Search for the cell housing the specified text and yield its [x, y] center coordinate. 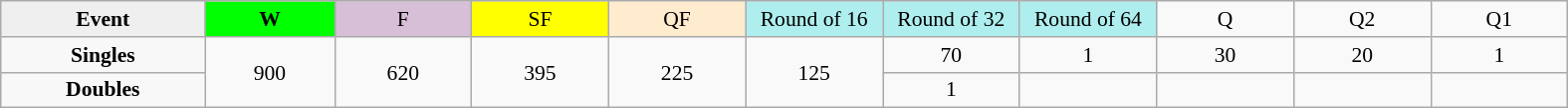
Round of 16 [814, 19]
W [270, 19]
225 [677, 72]
Doubles [104, 90]
Q [1226, 19]
30 [1226, 55]
900 [270, 72]
Round of 32 [951, 19]
620 [403, 72]
Singles [104, 55]
Q1 [1499, 19]
QF [677, 19]
70 [951, 55]
Q2 [1362, 19]
395 [541, 72]
20 [1362, 55]
Event [104, 19]
SF [541, 19]
Round of 64 [1088, 19]
125 [814, 72]
F [403, 19]
